Provide the [x, y] coordinate of the cell's center where the given text is located.  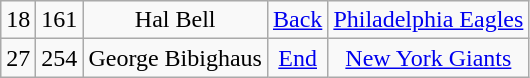
George Bibighaus [176, 58]
Hal Bell [176, 20]
Philadelphia Eagles [428, 20]
New York Giants [428, 58]
End [297, 58]
254 [60, 58]
161 [60, 20]
27 [18, 58]
Back [297, 20]
18 [18, 20]
